Locate the cell with the specified text and output its [X, Y] center coordinate. 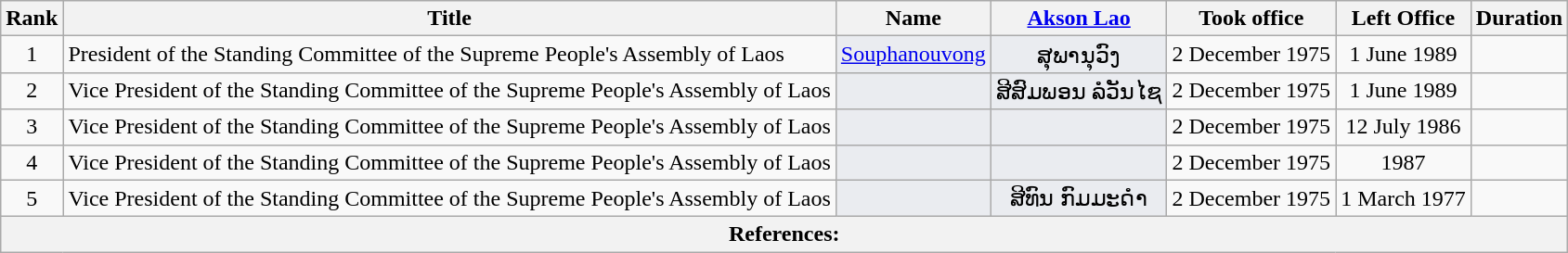
1 [32, 55]
3 [32, 127]
12 July 1986 [1404, 127]
President of the Standing Committee of the Supreme People's Assembly of Laos [449, 55]
Duration [1519, 19]
1 March 1977 [1404, 198]
2 [32, 91]
4 [32, 162]
Title [449, 19]
Souphanouvong [914, 55]
Left Office [1404, 19]
ສີທົນ ກົມມະດຳ [1079, 198]
Name [914, 19]
ສຸພານຸວົງ [1079, 55]
ສີສົມພອນ ລໍວັນໄຊ [1079, 91]
Took office [1251, 19]
5 [32, 198]
Rank [32, 19]
Akson Lao [1079, 19]
References: [784, 234]
1987 [1404, 162]
